Capture the cell that displays the provided text and extract its (x, y) central coordinate. 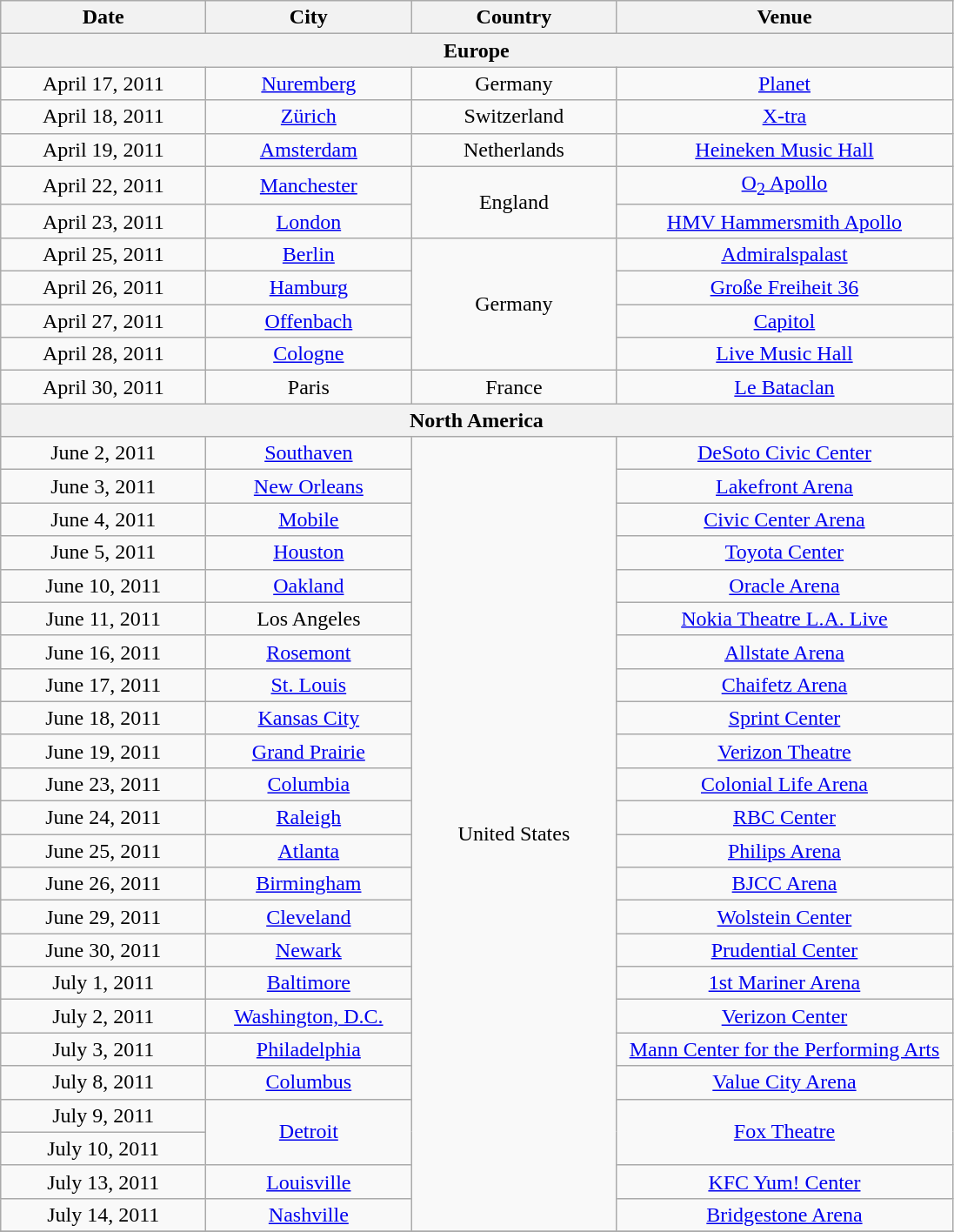
Große Freiheit 36 (784, 288)
Verizon Center (784, 1016)
Heineken Music Hall (784, 150)
July 2, 2011 (103, 1016)
April 17, 2011 (103, 84)
June 10, 2011 (103, 586)
France (514, 387)
Europe (477, 50)
Philips Arena (784, 851)
X-tra (784, 117)
Nuremberg (309, 84)
Bridgestone Arena (784, 1215)
April 27, 2011 (103, 321)
New Orleans (309, 486)
Grand Prairie (309, 751)
July 3, 2011 (103, 1049)
Lakefront Arena (784, 486)
Raleigh (309, 818)
April 18, 2011 (103, 117)
1st Mariner Arena (784, 983)
BJCC Arena (784, 884)
Manchester (309, 185)
June 24, 2011 (103, 818)
June 25, 2011 (103, 851)
Le Bataclan (784, 387)
North America (477, 420)
Kansas City (309, 718)
DeSoto Civic Center (784, 453)
Sprint Center (784, 718)
England (514, 202)
June 3, 2011 (103, 486)
Date (103, 17)
Planet (784, 84)
Washington, D.C. (309, 1016)
April 26, 2011 (103, 288)
City (309, 17)
July 10, 2011 (103, 1148)
St. Louis (309, 685)
June 2, 2011 (103, 453)
Verizon Theatre (784, 751)
Toyota Center (784, 552)
June 16, 2011 (103, 652)
Baltimore (309, 983)
Oakland (309, 586)
June 17, 2011 (103, 685)
O2 Apollo (784, 185)
Cleveland (309, 917)
Wolstein Center (784, 917)
Cologne (309, 354)
June 23, 2011 (103, 784)
Mobile (309, 519)
April 22, 2011 (103, 185)
April 23, 2011 (103, 221)
Offenbach (309, 321)
Colonial Life Arena (784, 784)
Oracle Arena (784, 586)
Mann Center for the Performing Arts (784, 1049)
Louisville (309, 1182)
Prudential Center (784, 950)
Netherlands (514, 150)
Chaifetz Arena (784, 685)
June 18, 2011 (103, 718)
Atlanta (309, 851)
July 1, 2011 (103, 983)
June 26, 2011 (103, 884)
Newark (309, 950)
Civic Center Arena (784, 519)
HMV Hammersmith Apollo (784, 221)
RBC Center (784, 818)
Los Angeles (309, 619)
July 9, 2011 (103, 1115)
Venue (784, 17)
Philadelphia (309, 1049)
June 4, 2011 (103, 519)
Fox Theatre (784, 1132)
Allstate Arena (784, 652)
Columbia (309, 784)
Nashville (309, 1215)
Detroit (309, 1132)
Southaven (309, 453)
July 8, 2011 (103, 1082)
Columbus (309, 1082)
Hamburg (309, 288)
London (309, 221)
Berlin (309, 254)
July 13, 2011 (103, 1182)
Rosemont (309, 652)
Live Music Hall (784, 354)
July 14, 2011 (103, 1215)
June 30, 2011 (103, 950)
Amsterdam (309, 150)
Country (514, 17)
Admiralspalast (784, 254)
April 19, 2011 (103, 150)
KFC Yum! Center (784, 1182)
June 29, 2011 (103, 917)
June 5, 2011 (103, 552)
United States (514, 834)
June 19, 2011 (103, 751)
April 28, 2011 (103, 354)
Capitol (784, 321)
June 11, 2011 (103, 619)
Birmingham (309, 884)
Paris (309, 387)
Zürich (309, 117)
Value City Arena (784, 1082)
Nokia Theatre L.A. Live (784, 619)
Houston (309, 552)
April 30, 2011 (103, 387)
Switzerland (514, 117)
April 25, 2011 (103, 254)
